From the cell containing the given text, extract its center point as (X, Y) coordinate. 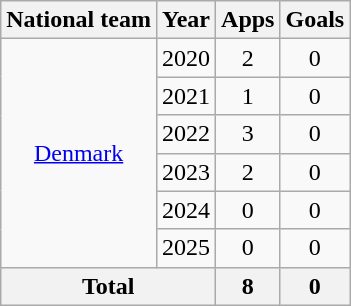
National team (79, 20)
Apps (248, 20)
2024 (186, 210)
3 (248, 134)
8 (248, 286)
1 (248, 96)
2025 (186, 248)
2021 (186, 96)
Total (108, 286)
Denmark (79, 153)
2020 (186, 58)
Year (186, 20)
Goals (315, 20)
2023 (186, 172)
2022 (186, 134)
